Identify which cell holds the provided text, then report its [x, y] central coordinate. 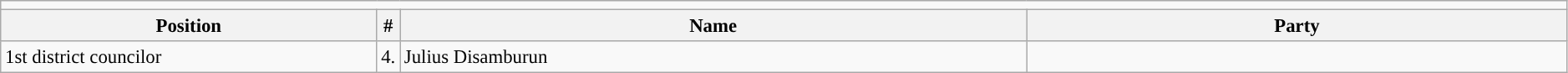
# [388, 26]
Julius Disamburun [713, 57]
4. [388, 57]
Party [1297, 26]
Name [713, 26]
Position [189, 26]
1st district councilor [189, 57]
